Return [X, Y] of the center of cell containing provided text 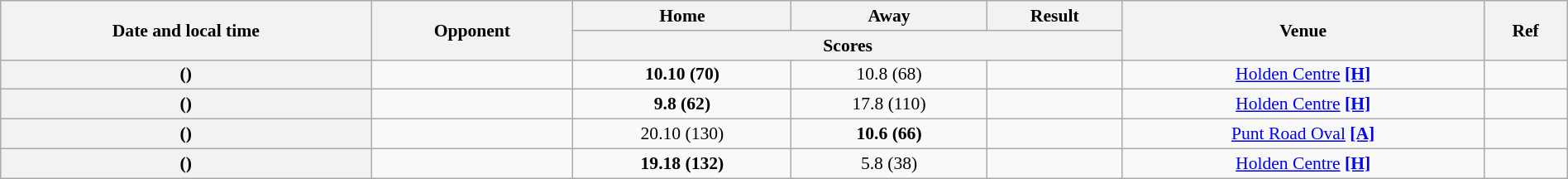
5.8 (38) [889, 163]
20.10 (130) [682, 134]
9.8 (62) [682, 104]
19.18 (132) [682, 163]
Ref [1525, 30]
Venue [1303, 30]
Away [889, 16]
Punt Road Oval [A] [1303, 134]
17.8 (110) [889, 104]
Result [1054, 16]
10.6 (66) [889, 134]
Opponent [472, 30]
10.10 (70) [682, 75]
Scores [848, 46]
Date and local time [186, 30]
10.8 (68) [889, 75]
Home [682, 16]
